Scan for the cell matching the given text and deliver its (X, Y) coordinate at center. 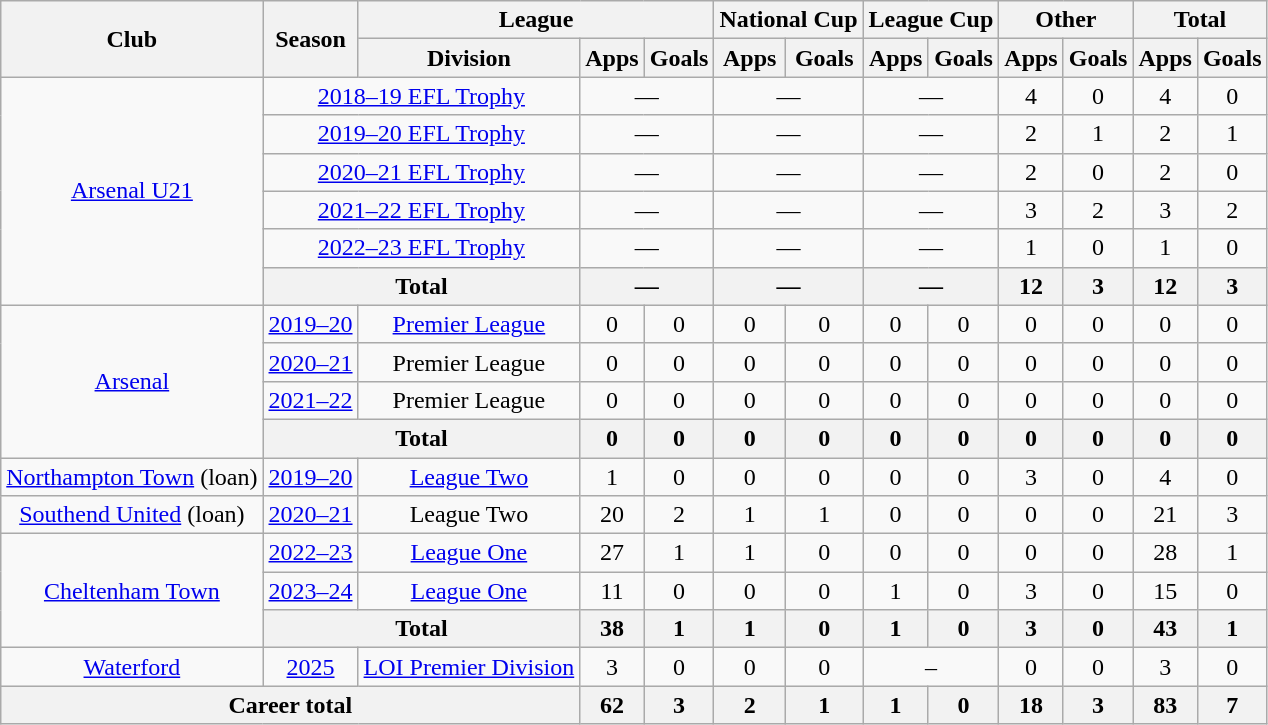
Southend United (loan) (132, 515)
Division (469, 58)
League Cup (931, 20)
Season (310, 39)
28 (1165, 553)
83 (1165, 705)
Northampton Town (loan) (132, 477)
Waterford (132, 667)
2019–20 EFL Trophy (422, 134)
Club (132, 39)
7 (1232, 705)
Arsenal (132, 381)
21 (1165, 515)
2018–19 EFL Trophy (422, 96)
Arsenal U21 (132, 191)
2022–23 EFL Trophy (422, 248)
2025 (310, 667)
18 (1031, 705)
Other (1066, 20)
2021–22 (310, 400)
43 (1165, 629)
National Cup (788, 20)
LOI Premier Division (469, 667)
– (931, 667)
27 (612, 553)
38 (612, 629)
League (536, 20)
11 (612, 591)
62 (612, 705)
2020–21 EFL Trophy (422, 172)
Career total (290, 705)
2023–24 (310, 591)
2021–22 EFL Trophy (422, 210)
Cheltenham Town (132, 591)
15 (1165, 591)
2022–23 (310, 553)
20 (612, 515)
